Search for the cell housing the specified text and yield its [X, Y] center coordinate. 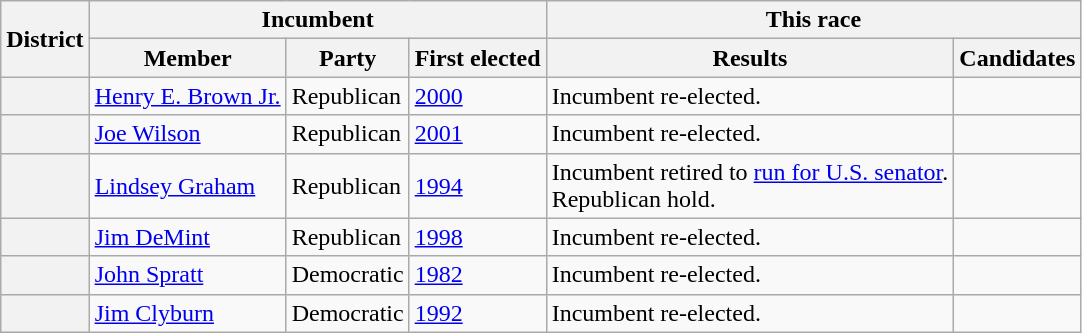
Results [750, 58]
Joe Wilson [188, 134]
Party [348, 58]
District [45, 39]
Henry E. Brown Jr. [188, 96]
First elected [478, 58]
Incumbent [318, 20]
John Spratt [188, 275]
This race [814, 20]
Jim DeMint [188, 237]
1994 [478, 186]
1982 [478, 275]
Lindsey Graham [188, 186]
1992 [478, 313]
Incumbent retired to run for U.S. senator.Republican hold. [750, 186]
Jim Clyburn [188, 313]
Member [188, 58]
Candidates [1018, 58]
2001 [478, 134]
2000 [478, 96]
1998 [478, 237]
